Extract the [X, Y] coordinate from the center of the cell holding the provided text.  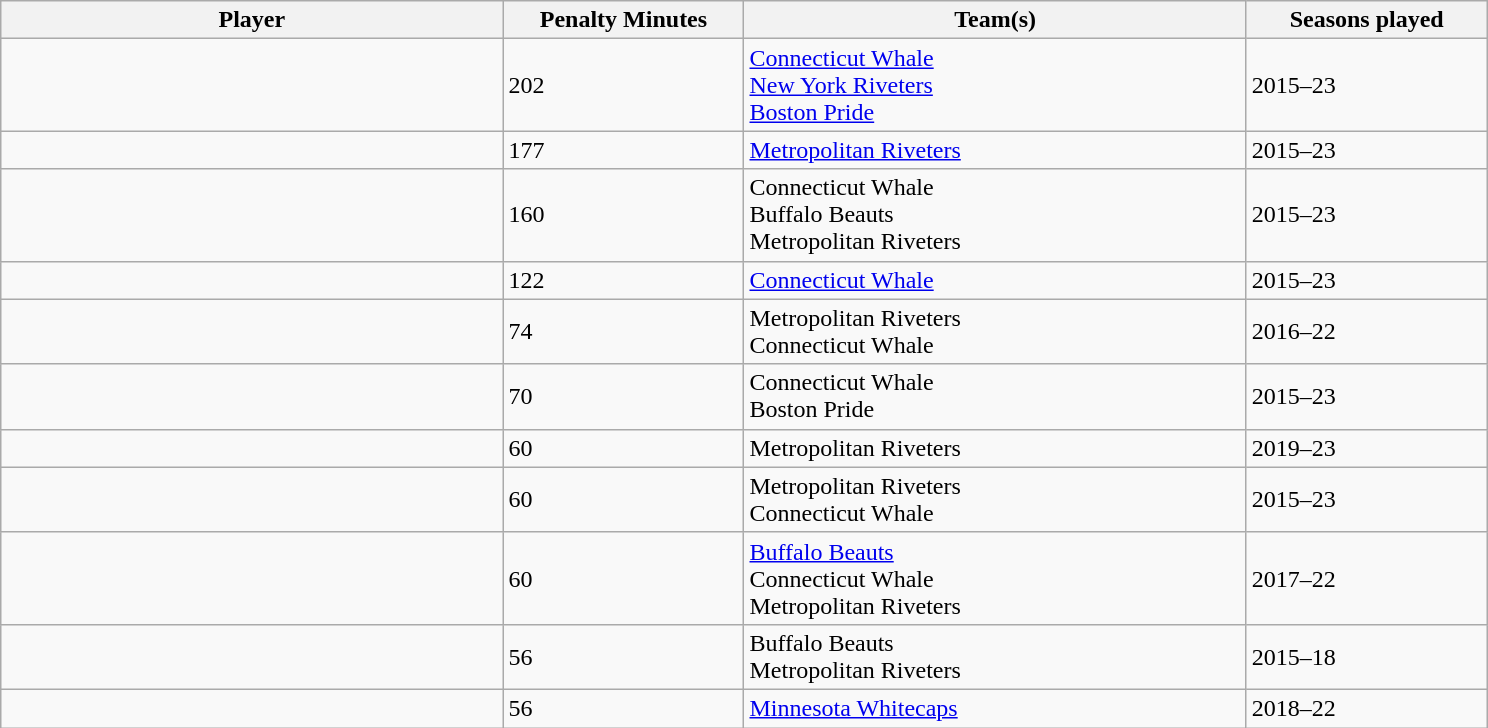
2018–22 [1366, 708]
2017–22 [1366, 578]
Connecticut Whale [995, 280]
2015–18 [1366, 656]
2019–23 [1366, 448]
122 [624, 280]
Player [252, 20]
Buffalo BeautsMetropolitan Riveters [995, 656]
Team(s) [995, 20]
Minnesota Whitecaps [995, 708]
70 [624, 396]
Seasons played [1366, 20]
2016–22 [1366, 332]
Connecticut WhaleNew York RivetersBoston Pride [995, 85]
Buffalo BeautsConnecticut WhaleMetropolitan Riveters [995, 578]
Penalty Minutes [624, 20]
177 [624, 150]
202 [624, 85]
160 [624, 215]
Connecticut WhaleBoston Pride [995, 396]
74 [624, 332]
Connecticut WhaleBuffalo BeautsMetropolitan Riveters [995, 215]
